Detect which cell encompasses the target text, then output its [x, y] center coordinate. 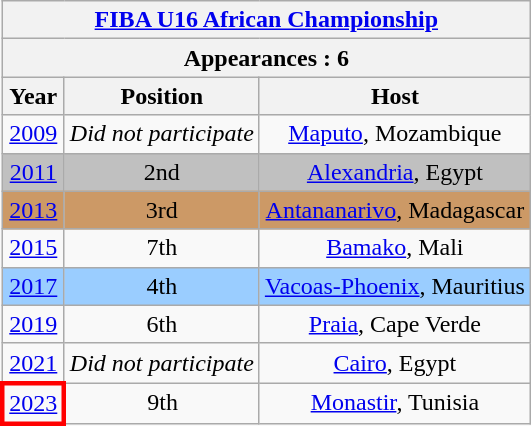
7th [162, 248]
2009 [33, 134]
Cairo, Egypt [394, 363]
9th [162, 404]
FIBA U16 African Championship [266, 20]
Praia, Cape Verde [394, 324]
Bamako, Mali [394, 248]
2013 [33, 210]
Appearances : 6 [266, 58]
4th [162, 286]
Position [162, 96]
Host [394, 96]
2011 [33, 172]
Antananarivo, Madagascar [394, 210]
2nd [162, 172]
Year [33, 96]
3rd [162, 210]
2019 [33, 324]
2021 [33, 363]
2017 [33, 286]
Maputo, Mozambique [394, 134]
Monastir, Tunisia [394, 404]
6th [162, 324]
2015 [33, 248]
2023 [33, 404]
Vacoas-Phoenix, Mauritius [394, 286]
Alexandria, Egypt [394, 172]
